Output the [X, Y] coordinate of the center of the cell containing the given text.  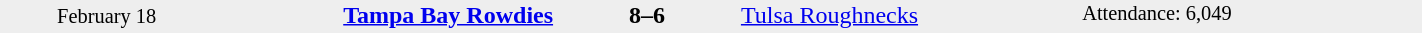
Attendance: 6,049 [1252, 16]
Tulsa Roughnecks [910, 15]
February 18 [106, 16]
Tampa Bay Rowdies [384, 15]
8–6 [648, 15]
